Return the [X, Y] coordinate for the center point of the cell that contains the specified text.  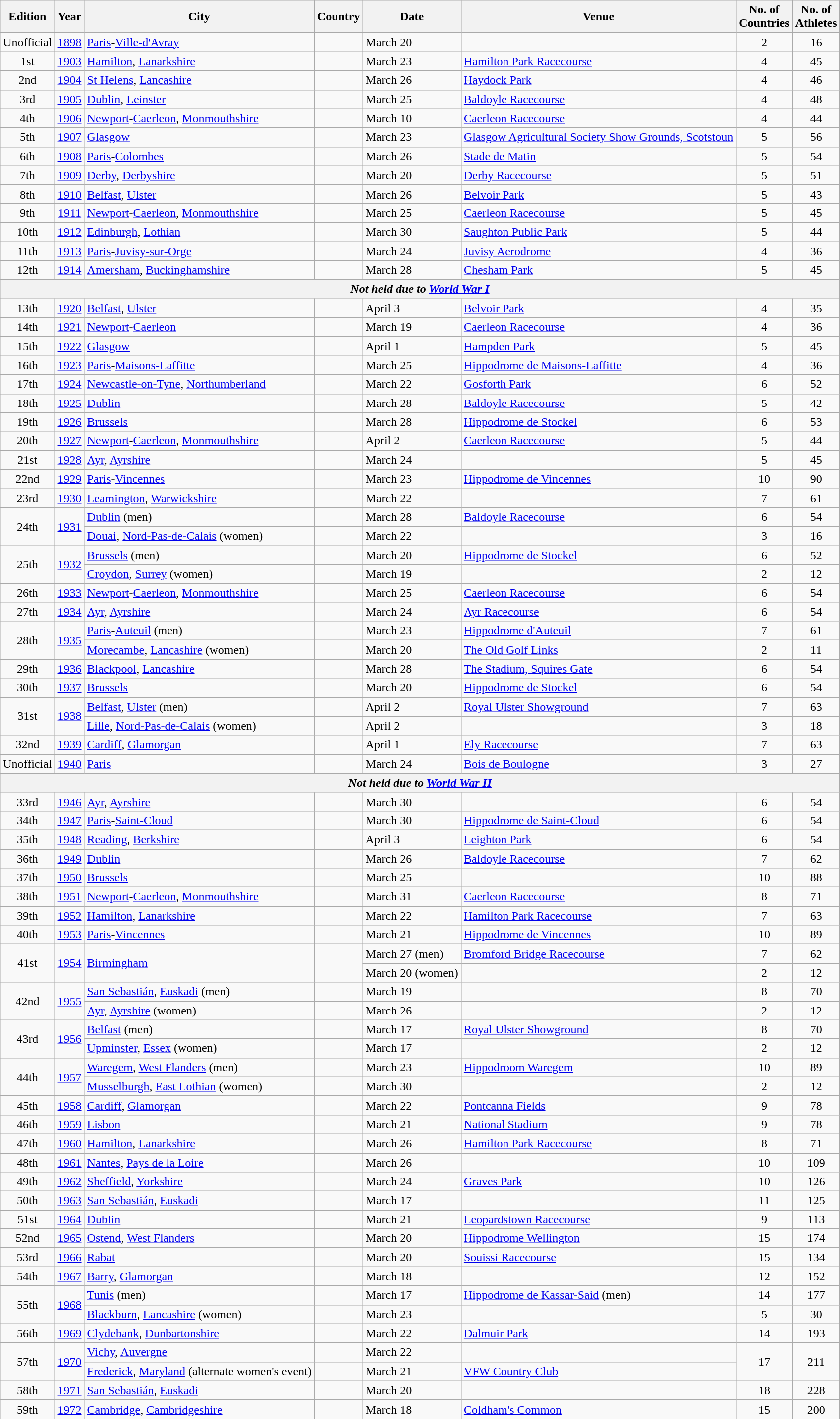
54th [28, 1276]
Hampden Park [598, 346]
37th [28, 878]
4th [28, 118]
17th [28, 384]
58th [28, 1390]
39th [28, 916]
Newport-Caerleon [199, 327]
1959 [70, 1124]
10th [28, 232]
1937 [70, 688]
Ely Racecourse [598, 745]
11th [28, 251]
109 [816, 1163]
1912 [70, 232]
Saughton Public Park [598, 232]
Barry, Glamorgan [199, 1276]
Ostend, West Flanders [199, 1238]
21st [28, 460]
1911 [70, 213]
30th [28, 688]
Morecambe, Lancashire (women) [199, 650]
1967 [70, 1276]
8th [28, 194]
Ayr, Ayrshire (women) [199, 1011]
Lille, Nord-Pas-de-Calais (women) [199, 726]
The Stadium, Squires Gate [598, 669]
43 [816, 194]
Paris-Saint-Cloud [199, 820]
March 10 [412, 118]
Derby, Derbyshire [199, 175]
1936 [70, 669]
Haydock Park [598, 80]
Pontcanna Fields [598, 1105]
26th [28, 593]
Blackburn, Lancashire (women) [199, 1314]
6th [28, 156]
Douai, Nord-Pas-de-Calais (women) [199, 536]
211 [816, 1362]
1958 [70, 1105]
Musselburgh, East Lothian (women) [199, 1086]
1947 [70, 820]
200 [816, 1409]
1969 [70, 1333]
1930 [70, 498]
No. of Countries [764, 17]
1st [28, 61]
1905 [70, 99]
113 [816, 1219]
53 [816, 422]
44th [28, 1077]
32nd [28, 745]
174 [816, 1238]
1964 [70, 1219]
51 [816, 175]
49th [28, 1182]
St Helens, Lancashire [199, 80]
2nd [28, 80]
Juvisy Aerodrome [598, 251]
1906 [70, 118]
Derby Racecourse [598, 175]
Paris-Colombes [199, 156]
7th [28, 175]
51st [28, 1219]
Bois de Boulogne [598, 764]
Paris-Juvisy-sur-Orge [199, 251]
1962 [70, 1182]
88 [816, 878]
1956 [70, 1039]
12th [28, 270]
Dalmuir Park [598, 1333]
48th [28, 1163]
1970 [70, 1362]
1904 [70, 80]
Rabat [199, 1257]
Frederick, Maryland (alternate women's event) [199, 1371]
3rd [28, 99]
Hippodrome d'Auteuil [598, 631]
Bromford Bridge Racecourse [598, 954]
Paris-Maisons-Laffitte [199, 365]
1965 [70, 1238]
Venue [598, 17]
1928 [70, 460]
228 [816, 1390]
46th [28, 1124]
Hippodrome Wellington [598, 1238]
1938 [70, 716]
Paris-Ville-d'Avray [199, 42]
177 [816, 1295]
Croydon, Surrey (women) [199, 574]
56th [28, 1333]
24th [28, 526]
1925 [70, 403]
VFW Country Club [598, 1371]
Cambridge, Cambridgeshire [199, 1409]
Brussels (men) [199, 555]
55th [28, 1305]
Paris [199, 764]
Date [412, 17]
National Stadium [598, 1124]
33rd [28, 802]
Country [338, 17]
1931 [70, 526]
1924 [70, 384]
1913 [70, 251]
1923 [70, 365]
Leopardstown Racecourse [598, 1219]
1921 [70, 327]
1972 [70, 1409]
1971 [70, 1390]
1940 [70, 764]
Paris-Auteuil (men) [199, 631]
90 [816, 479]
53rd [28, 1257]
1933 [70, 593]
Waregem, West Flanders (men) [199, 1067]
1909 [70, 175]
The Old Golf Links [598, 650]
1927 [70, 441]
1922 [70, 346]
1955 [70, 1001]
27 [816, 764]
47th [28, 1143]
Dublin (men) [199, 517]
Belfast, Ulster (men) [199, 707]
57th [28, 1362]
20th [28, 441]
Tunis (men) [199, 1295]
1907 [70, 137]
9th [28, 213]
Hippodroom Waregem [598, 1067]
36th [28, 858]
1949 [70, 858]
Leighton Park [598, 839]
1903 [70, 61]
1953 [70, 935]
1952 [70, 916]
48 [816, 99]
18th [28, 403]
Lisbon [199, 1124]
1935 [70, 640]
Vichy, Auvergne [199, 1352]
Dublin, Leinster [199, 99]
23rd [28, 498]
March 20 (women) [412, 973]
43rd [28, 1039]
March 27 (men) [412, 954]
Glasgow Agricultural Society Show Grounds, Scotstoun [598, 137]
1961 [70, 1163]
Graves Park [598, 1182]
1908 [70, 156]
1929 [70, 479]
22nd [28, 479]
31st [28, 716]
34th [28, 820]
1948 [70, 839]
17 [764, 1362]
46 [816, 80]
45th [28, 1105]
1934 [70, 612]
Hippodrome de Kassar-Said (men) [598, 1295]
City [199, 17]
1954 [70, 963]
1914 [70, 270]
14th [28, 327]
59th [28, 1409]
30 [816, 1314]
No. ofAthletes [816, 17]
27th [28, 612]
1960 [70, 1143]
1926 [70, 422]
1910 [70, 194]
Edition [28, 17]
Not held due to World War II [420, 783]
1946 [70, 802]
1968 [70, 1305]
Chesham Park [598, 270]
Sheffield, Yorkshire [199, 1182]
1939 [70, 745]
Coldham's Common [598, 1409]
Clydebank, Dunbartonshire [199, 1333]
Belfast (men) [199, 1029]
15th [28, 346]
52nd [28, 1238]
1932 [70, 565]
Newcastle-on-Tyne, Northumberland [199, 384]
March 31 [412, 897]
19th [28, 422]
125 [816, 1201]
5th [28, 137]
San Sebastián, Euskadi (men) [199, 992]
38th [28, 897]
1920 [70, 308]
Reading, Berkshire [199, 839]
152 [816, 1276]
1950 [70, 878]
25th [28, 565]
1963 [70, 1201]
1951 [70, 897]
28th [28, 640]
1966 [70, 1257]
134 [816, 1257]
Gosforth Park [598, 384]
29th [28, 669]
Year [70, 17]
16th [28, 365]
42nd [28, 1001]
Hippodrome de Saint-Cloud [598, 820]
42 [816, 403]
Stade de Matin [598, 156]
1898 [70, 42]
Birmingham [199, 963]
Upminster, Essex (women) [199, 1048]
193 [816, 1333]
35th [28, 839]
35 [816, 308]
Ayr Racecourse [598, 612]
13th [28, 308]
Not held due to World War I [420, 289]
50th [28, 1201]
Blackpool, Lancashire [199, 669]
Amersham, Buckinghamshire [199, 270]
1957 [70, 1077]
41st [28, 963]
Edinburgh, Lothian [199, 232]
Nantes, Pays de la Loire [199, 1163]
56 [816, 137]
Hippodrome de Maisons-Laffitte [598, 365]
126 [816, 1182]
40th [28, 935]
Leamington, Warwickshire [199, 498]
Souissi Racecourse [598, 1257]
